From the cell containing the given text, extract its center point as [X, Y] coordinate. 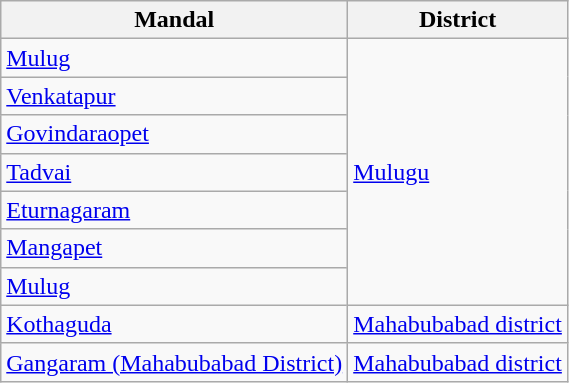
Mandal [174, 20]
Govindaraopet [174, 134]
Mulugu [458, 172]
Kothaguda [174, 324]
Venkatapur [174, 96]
Eturnagaram [174, 210]
Tadvai [174, 172]
Mangapet [174, 248]
Gangaram (Mahabubabad District) [174, 362]
District [458, 20]
